Search for the cell housing the specified text and yield its [X, Y] center coordinate. 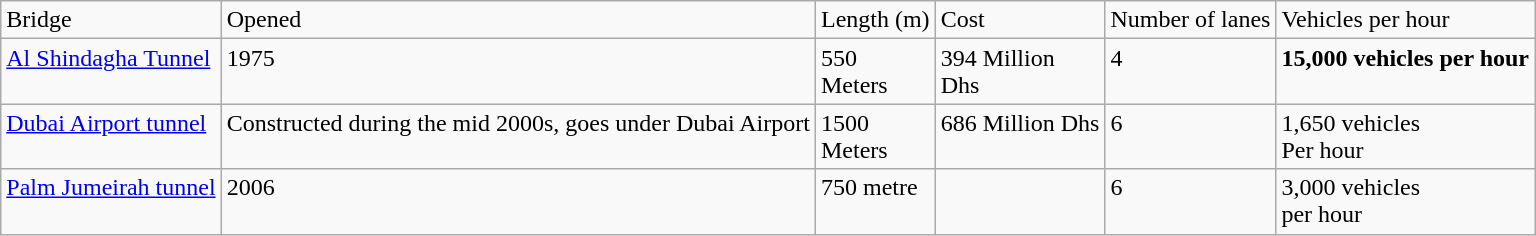
394 MillionDhs [1020, 72]
1975 [518, 72]
Constructed during the mid 2000s, goes under Dubai Airport [518, 136]
750 metre [875, 202]
Palm Jumeirah tunnel [111, 202]
Dubai Airport tunnel [111, 136]
1,650 vehiclesPer hour [1406, 136]
Opened [518, 20]
Number of lanes [1190, 20]
Al Shindagha Tunnel [111, 72]
Bridge [111, 20]
4 [1190, 72]
1500Meters [875, 136]
15,000 vehicles per hour [1406, 72]
2006 [518, 202]
Length (m) [875, 20]
Vehicles per hour [1406, 20]
3,000 vehiclesper hour [1406, 202]
Cost [1020, 20]
686 Million Dhs [1020, 136]
550Meters [875, 72]
